Determine the [x, y] coordinate at the center of the cell enclosing the given text.  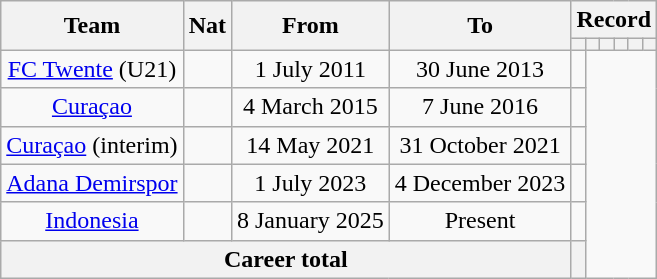
1 July 2011 [310, 69]
7 June 2016 [480, 107]
To [480, 26]
4 March 2015 [310, 107]
1 July 2023 [310, 183]
8 January 2025 [310, 221]
Career total [286, 259]
Record [614, 20]
Team [92, 26]
From [310, 26]
14 May 2021 [310, 145]
31 October 2021 [480, 145]
Indonesia [92, 221]
Adana Demirspor [92, 183]
Nat [207, 26]
Curaçao (interim) [92, 145]
Curaçao [92, 107]
4 December 2023 [480, 183]
Present [480, 221]
30 June 2013 [480, 69]
FC Twente (U21) [92, 69]
